Output the (X, Y) coordinate of the center of the cell containing the given text.  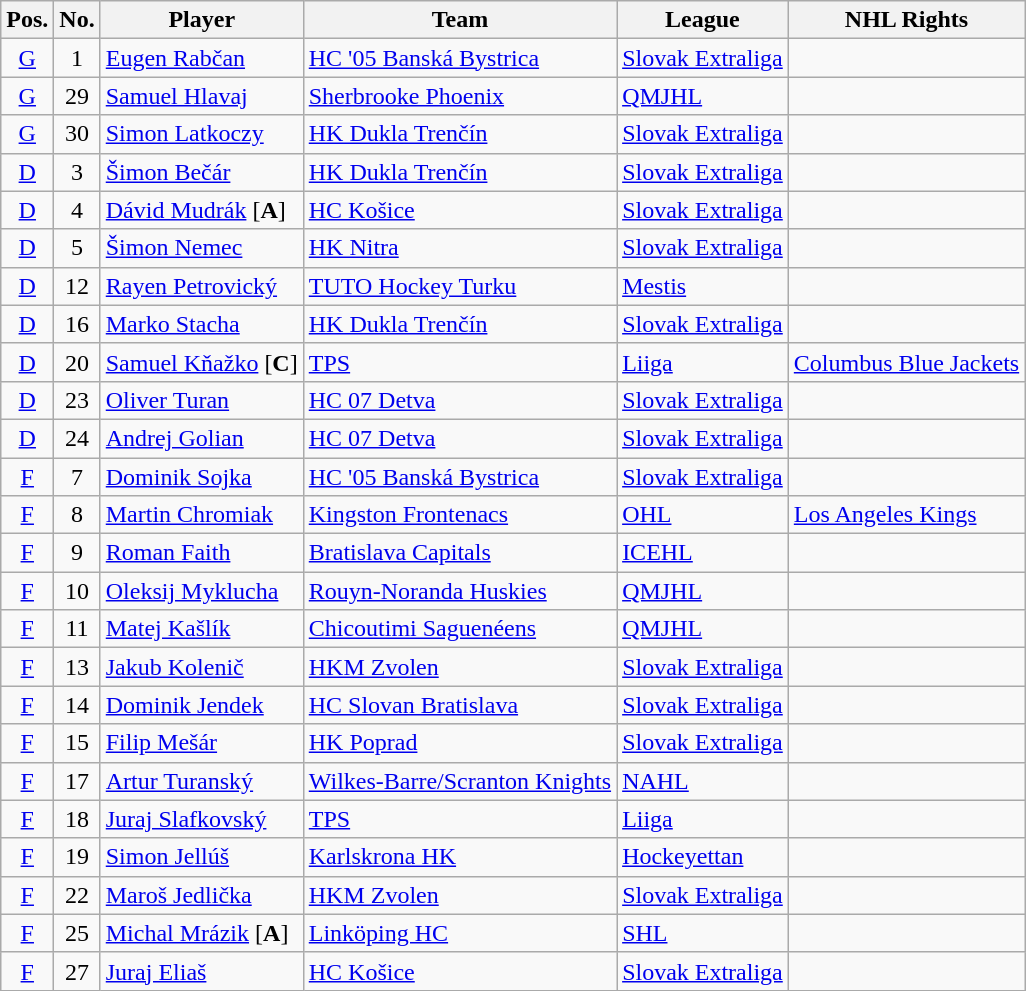
8 (77, 515)
Oliver Turan (202, 400)
HC Slovan Bratislava (460, 705)
3 (77, 172)
Player (202, 20)
Jakub Kolenič (202, 667)
11 (77, 629)
Columbus Blue Jackets (906, 362)
Šimon Nemec (202, 248)
ICEHL (703, 553)
16 (77, 324)
Artur Turanský (202, 781)
19 (77, 857)
SHL (703, 933)
Karlskrona HK (460, 857)
Dávid Mudrák [A] (202, 210)
OHL (703, 515)
15 (77, 743)
Linköping HC (460, 933)
Juraj Eliaš (202, 971)
Wilkes-Barre/Scranton Knights (460, 781)
Bratislava Capitals (460, 553)
Filip Mešár (202, 743)
Rayen Petrovický (202, 286)
23 (77, 400)
22 (77, 895)
14 (77, 705)
Samuel Hlavaj (202, 96)
12 (77, 286)
17 (77, 781)
Hockeyettan (703, 857)
7 (77, 477)
HK Poprad (460, 743)
24 (77, 438)
1 (77, 58)
Team (460, 20)
Maroš Jedlička (202, 895)
Andrej Golian (202, 438)
10 (77, 591)
Kingston Frontenacs (460, 515)
18 (77, 819)
29 (77, 96)
Mestis (703, 286)
NHL Rights (906, 20)
Dominik Sojka (202, 477)
Michal Mrázik [A] (202, 933)
25 (77, 933)
Eugen Rabčan (202, 58)
NAHL (703, 781)
Roman Faith (202, 553)
Sherbrooke Phoenix (460, 96)
30 (77, 134)
Martin Chromiak (202, 515)
No. (77, 20)
Los Angeles Kings (906, 515)
Dominik Jendek (202, 705)
Simon Jellúš (202, 857)
Oleksij Myklucha (202, 591)
Pos. (28, 20)
4 (77, 210)
5 (77, 248)
Šimon Bečár (202, 172)
Samuel Kňažko [C] (202, 362)
TUTO Hockey Turku (460, 286)
13 (77, 667)
HK Nitra (460, 248)
Rouyn-Noranda Huskies (460, 591)
Chicoutimi Saguenéens (460, 629)
Juraj Slafkovský (202, 819)
Simon Latkoczy (202, 134)
Marko Stacha (202, 324)
Matej Kašlík (202, 629)
9 (77, 553)
League (703, 20)
27 (77, 971)
20 (77, 362)
